Find where the given text appears and provide that cell's center as [x, y] coordinate. 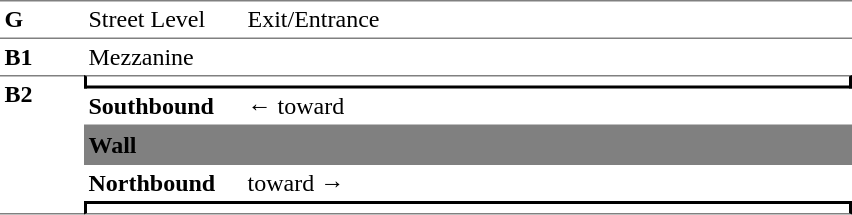
B2 [42, 145]
Street Level [164, 19]
Exit/Entrance [548, 19]
toward → [548, 183]
Wall [468, 146]
G [42, 19]
← toward [548, 107]
B1 [42, 57]
Mezzanine [164, 57]
Northbound [164, 183]
Southbound [164, 107]
